Extract the (X, Y) coordinate from the center of the cell holding the provided text.  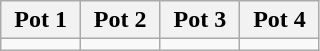
Pot 4 (280, 20)
Pot 2 (120, 20)
Pot 1 (41, 20)
Pot 3 (200, 20)
